Search for the cell housing the specified text and yield its (x, y) center coordinate. 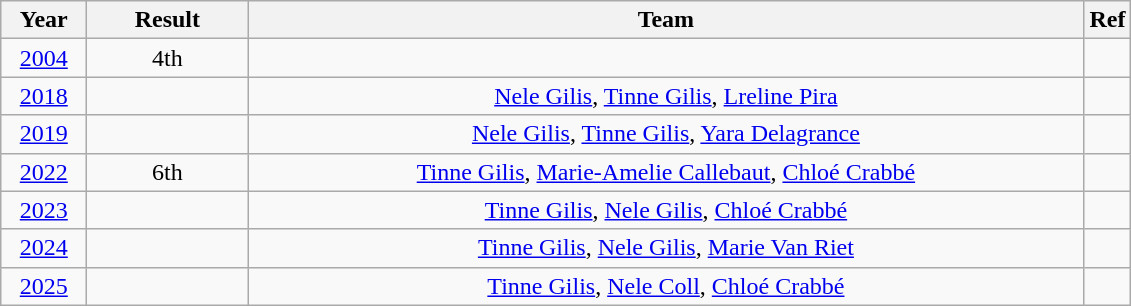
2019 (44, 134)
Ref (1108, 20)
4th (168, 58)
6th (168, 172)
Result (168, 20)
Tinne Gilis, Marie-Amelie Callebaut, Chloé Crabbé (666, 172)
2018 (44, 96)
2024 (44, 248)
Tinne Gilis, Nele Gilis, Chloé Crabbé (666, 210)
2023 (44, 210)
Year (44, 20)
2022 (44, 172)
Tinne Gilis, Nele Gilis, Marie Van Riet (666, 248)
Nele Gilis, Tinne Gilis, Yara Delagrance (666, 134)
2004 (44, 58)
Nele Gilis, Tinne Gilis, Lreline Pira (666, 96)
2025 (44, 286)
Team (666, 20)
Tinne Gilis, Nele Coll, Chloé Crabbé (666, 286)
